Locate the cell with the specified text and output its (x, y) center coordinate. 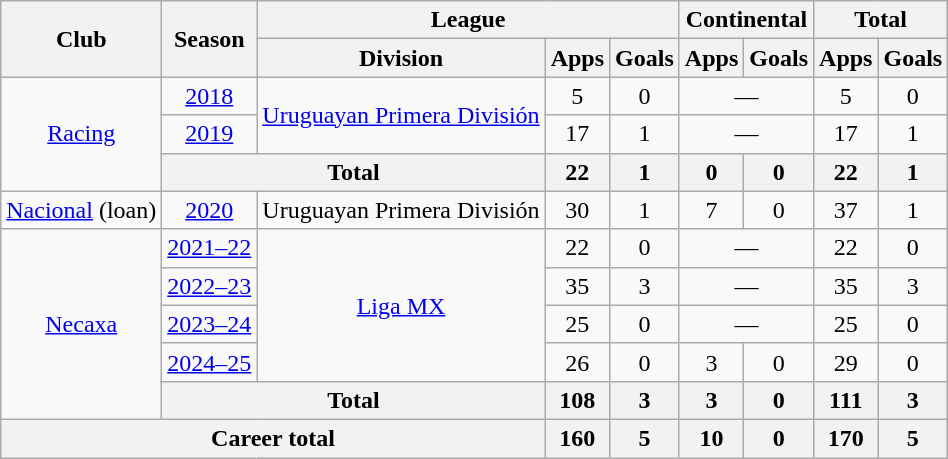
2019 (210, 134)
170 (846, 438)
Necaxa (82, 324)
2024–25 (210, 362)
111 (846, 400)
League (468, 20)
37 (846, 210)
Division (401, 58)
2022–23 (210, 286)
2018 (210, 96)
Nacional (loan) (82, 210)
108 (577, 400)
29 (846, 362)
2021–22 (210, 248)
Continental (746, 20)
Liga MX (401, 305)
Season (210, 39)
26 (577, 362)
7 (711, 210)
Career total (273, 438)
Club (82, 39)
2023–24 (210, 324)
160 (577, 438)
30 (577, 210)
10 (711, 438)
Racing (82, 134)
2020 (210, 210)
